Return the (X, Y) coordinate for the center point of the cell that contains the specified text.  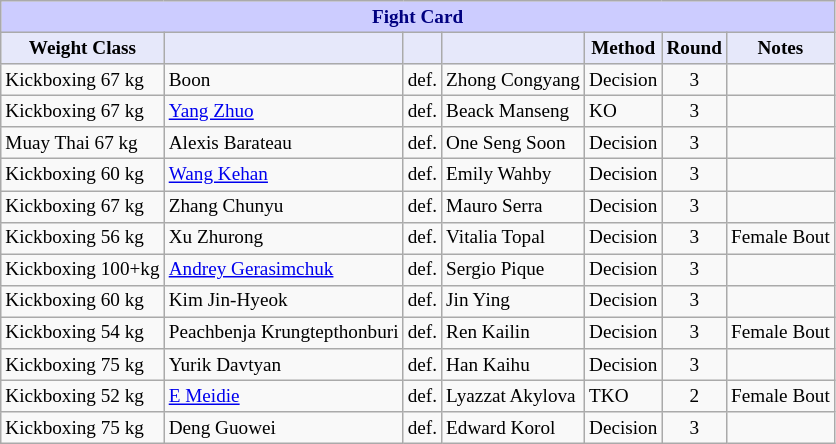
Mauro Serra (514, 206)
Wang Kehan (284, 175)
Kickboxing 54 kg (82, 333)
Boon (284, 80)
Yurik Davtyan (284, 365)
Beack Manseng (514, 111)
KO (622, 111)
Weight Class (82, 48)
Sergio Pique (514, 270)
Notes (781, 48)
Edward Korol (514, 428)
Andrey Gerasimchuk (284, 270)
Yang Zhuo (284, 111)
Zhang Chunyu (284, 206)
Alexis Barateau (284, 143)
TKO (622, 396)
Kickboxing 56 kg (82, 238)
One Seng Soon (514, 143)
Peachbenja Krungtepthonburi (284, 333)
Fight Card (418, 17)
Kickboxing 100+kg (82, 270)
Emily Wahby (514, 175)
2 (694, 396)
Vitalia Topal (514, 238)
Muay Thai 67 kg (82, 143)
Zhong Congyang (514, 80)
Kickboxing 52 kg (82, 396)
Xu Zhurong (284, 238)
Round (694, 48)
Han Kaihu (514, 365)
Jin Ying (514, 301)
Method (622, 48)
E Meidie (284, 396)
Kim Jin-Hyeok (284, 301)
Lyazzat Akylova (514, 396)
Ren Kailin (514, 333)
Deng Guowei (284, 428)
